Return (X, Y) of the center of cell containing provided text 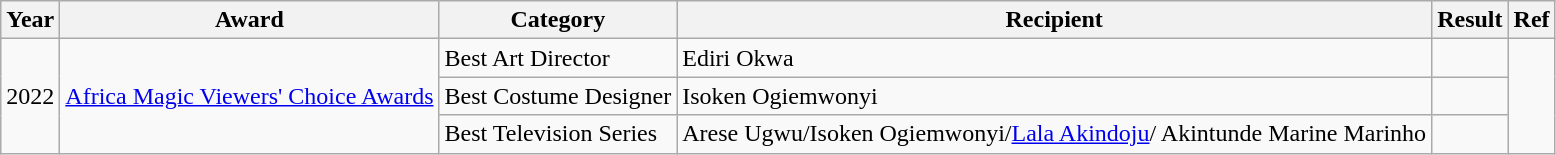
Award (250, 20)
2022 (30, 96)
Year (30, 20)
Recipient (1054, 20)
Category (558, 20)
Arese Ugwu/Isoken Ogiemwonyi/Lala Akindoju/ Akintunde Marine Marinho (1054, 134)
Result (1470, 20)
Isoken Ogiemwonyi (1054, 96)
Best Television Series (558, 134)
Ediri Okwa (1054, 58)
Best Costume Designer (558, 96)
Africa Magic Viewers' Choice Awards (250, 96)
Best Art Director (558, 58)
Ref (1532, 20)
